Determine the (x, y) coordinate at the center of the cell enclosing the given text.  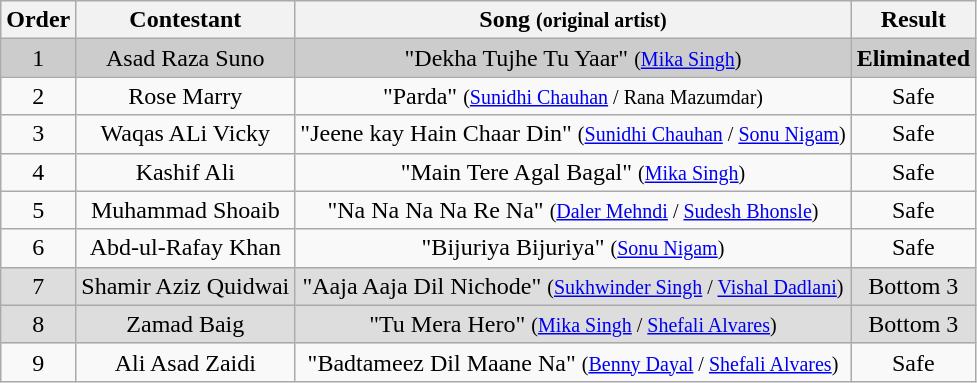
9 (38, 362)
"Aaja Aaja Dil Nichode" (Sukhwinder Singh / Vishal Dadlani) (573, 286)
Waqas ALi Vicky (186, 134)
6 (38, 248)
Kashif Ali (186, 172)
8 (38, 324)
"Jeene kay Hain Chaar Din" (Sunidhi Chauhan / Sonu Nigam) (573, 134)
"Bijuriya Bijuriya" (Sonu Nigam) (573, 248)
1 (38, 58)
3 (38, 134)
"Tu Mera Hero" (Mika Singh / Shefali Alvares) (573, 324)
"Dekha Tujhe Tu Yaar" (Mika Singh) (573, 58)
Asad Raza Suno (186, 58)
Ali Asad Zaidi (186, 362)
7 (38, 286)
"Na Na Na Na Re Na" (Daler Mehndi / Sudesh Bhonsle) (573, 210)
Song (original artist) (573, 20)
"Parda" (Sunidhi Chauhan / Rana Mazumdar) (573, 96)
Zamad Baig (186, 324)
Contestant (186, 20)
2 (38, 96)
Muhammad Shoaib (186, 210)
"Main Tere Agal Bagal" (Mika Singh) (573, 172)
5 (38, 210)
4 (38, 172)
Result (913, 20)
"Badtameez Dil Maane Na" (Benny Dayal / Shefali Alvares) (573, 362)
Order (38, 20)
Rose Marry (186, 96)
Shamir Aziz Quidwai (186, 286)
Abd-ul-Rafay Khan (186, 248)
Eliminated (913, 58)
